Output the (X, Y) coordinate of the center of the cell containing the given text.  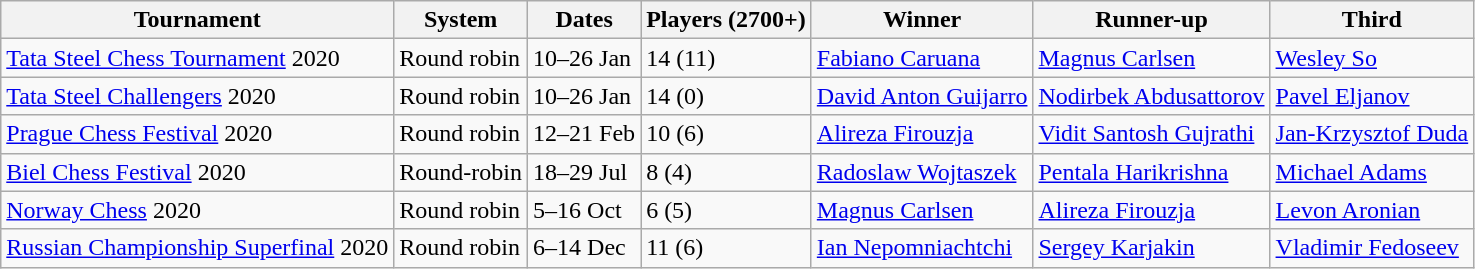
Dates (584, 20)
Levon Aronian (1372, 210)
Wesley So (1372, 58)
Players (2700+) (726, 20)
14 (11) (726, 58)
Norway Chess 2020 (198, 210)
System (461, 20)
11 (6) (726, 248)
Biel Chess Festival 2020 (198, 172)
Tata Steel Chess Tournament 2020 (198, 58)
Third (1372, 20)
Runner-up (1152, 20)
Winner (922, 20)
6–14 Dec (584, 248)
Pavel Eljanov (1372, 96)
Sergey Karjakin (1152, 248)
6 (5) (726, 210)
Nodirbek Abdusattorov (1152, 96)
10 (6) (726, 134)
Vidit Santosh Gujrathi (1152, 134)
Vladimir Fedoseev (1372, 248)
5–16 Oct (584, 210)
Fabiano Caruana (922, 58)
Radoslaw Wojtaszek (922, 172)
14 (0) (726, 96)
Ian Nepomniachtchi (922, 248)
18–29 Jul (584, 172)
12–21 Feb (584, 134)
Michael Adams (1372, 172)
8 (4) (726, 172)
Round-robin (461, 172)
Tata Steel Challengers 2020 (198, 96)
David Anton Guijarro (922, 96)
Prague Chess Festival 2020 (198, 134)
Jan-Krzysztof Duda (1372, 134)
Tournament (198, 20)
Pentala Harikrishna (1152, 172)
Russian Championship Superfinal 2020 (198, 248)
